Output the (x, y) coordinate of the center of the cell containing the given text.  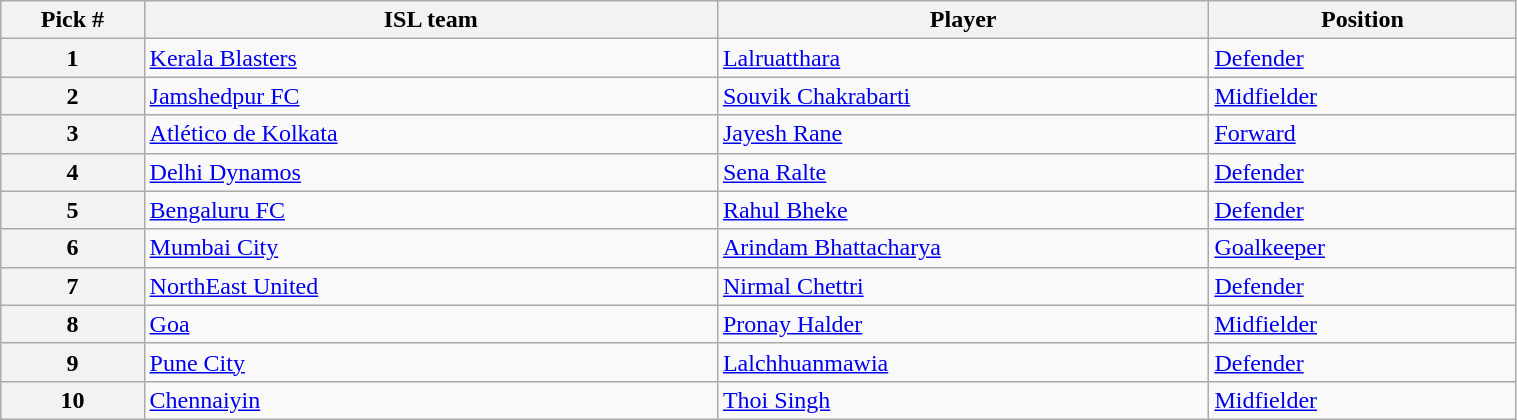
Pronay Halder (962, 324)
NorthEast United (430, 286)
Sena Ralte (962, 172)
5 (72, 210)
Arindam Bhattacharya (962, 248)
Jayesh Rane (962, 134)
2 (72, 96)
Lalruatthara (962, 58)
6 (72, 248)
Pune City (430, 362)
Nirmal Chettri (962, 286)
10 (72, 400)
Rahul Bheke (962, 210)
Goalkeeper (1362, 248)
ISL team (430, 20)
Jamshedpur FC (430, 96)
Player (962, 20)
3 (72, 134)
7 (72, 286)
9 (72, 362)
1 (72, 58)
Souvik Chakrabarti (962, 96)
4 (72, 172)
Delhi Dynamos (430, 172)
Bengaluru FC (430, 210)
Chennaiyin (430, 400)
Atlético de Kolkata (430, 134)
Mumbai City (430, 248)
Kerala Blasters (430, 58)
Pick # (72, 20)
Lalchhuanmawia (962, 362)
Goa (430, 324)
Thoi Singh (962, 400)
Position (1362, 20)
8 (72, 324)
Forward (1362, 134)
